Return the (x, y) coordinate for the center point of the cell that contains the specified text.  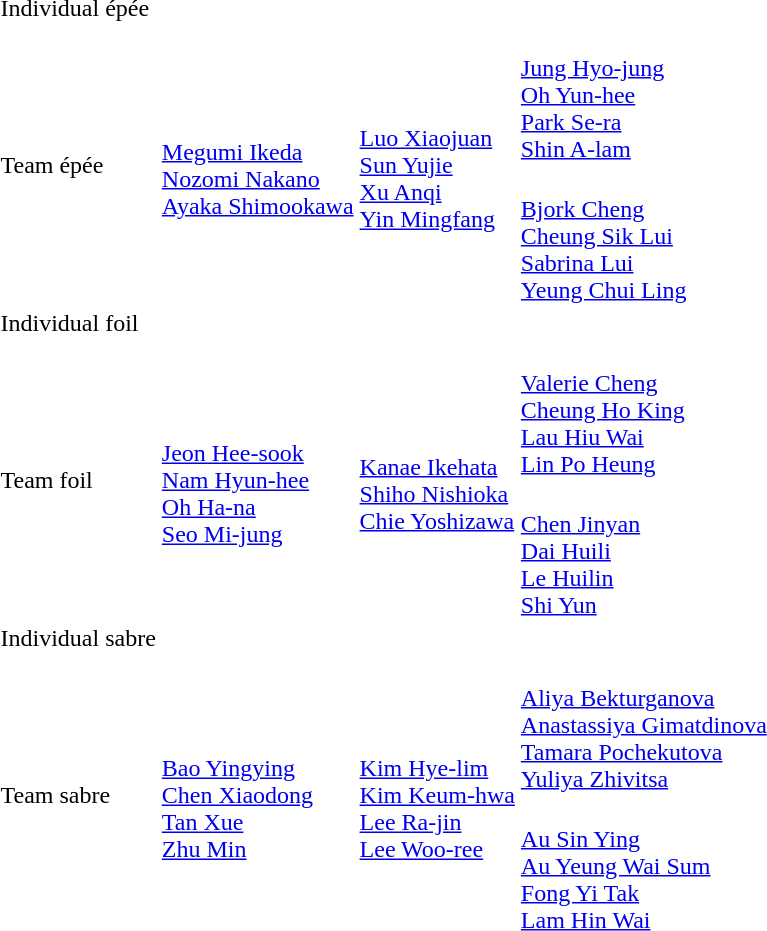
Luo XiaojuanSun YujieXu AnqiYin Mingfang (437, 166)
Megumi IkedaNozomi NakanoAyaka Shimookawa (258, 166)
Jeon Hee-sookNam Hyun-heeOh Ha-naSeo Mi-jung (258, 480)
Kanae IkehataShiho NishiokaChie Yoshizawa (437, 480)
